For the text-containing cell, return its midpoint in [X, Y] coordinate format. 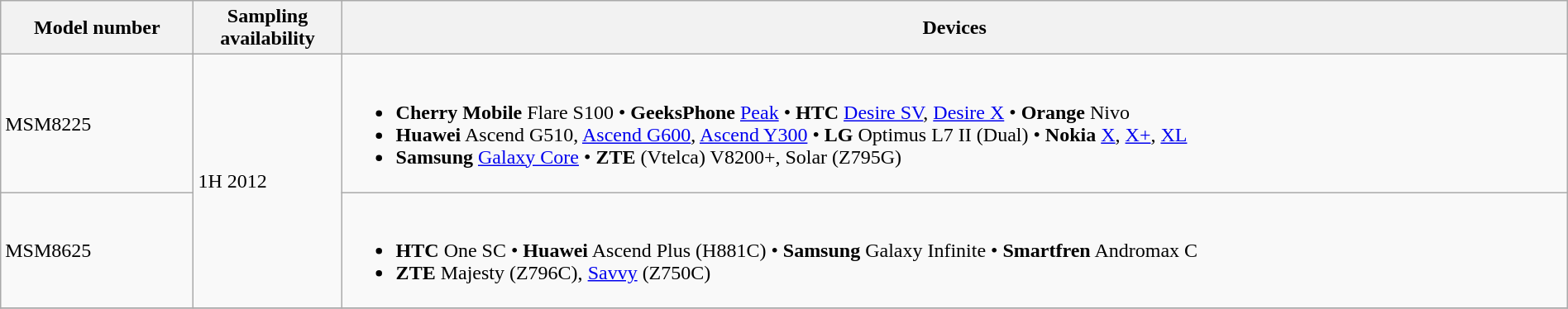
HTC One SC • Huawei Ascend Plus (H881C) • Samsung Galaxy Infinite • Smartfren Andromax CZTE Majesty (Z796C), Savvy (Z750C) [954, 250]
MSM8225 [98, 124]
Devices [954, 28]
Model number [98, 28]
MSM8625 [98, 250]
Samplingavailability [268, 28]
1H 2012 [268, 182]
